Return [X, Y] of the center of cell containing provided text 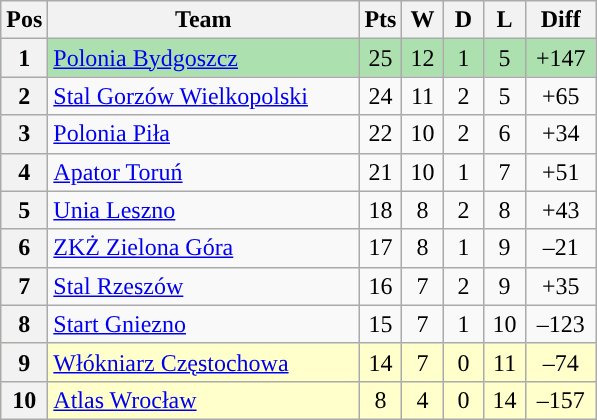
Team [204, 20]
L [504, 20]
Apator Toruń [204, 172]
+65 [560, 96]
Stal Gorzów Wielkopolski [204, 96]
Pos [24, 20]
15 [380, 324]
Polonia Bydgoszcz [204, 58]
Polonia Piła [204, 134]
22 [380, 134]
24 [380, 96]
25 [380, 58]
+34 [560, 134]
+43 [560, 210]
W [422, 20]
3 [24, 134]
18 [380, 210]
12 [422, 58]
–74 [560, 362]
17 [380, 248]
Stal Rzeszów [204, 286]
16 [380, 286]
Włókniarz Częstochowa [204, 362]
ZKŻ Zielona Góra [204, 248]
D [464, 20]
+147 [560, 58]
Atlas Wrocław [204, 400]
–157 [560, 400]
Unia Leszno [204, 210]
–123 [560, 324]
+35 [560, 286]
21 [380, 172]
+51 [560, 172]
Pts [380, 20]
–21 [560, 248]
Diff [560, 20]
Start Gniezno [204, 324]
